Identify which cell holds the provided text, then report its [X, Y] central coordinate. 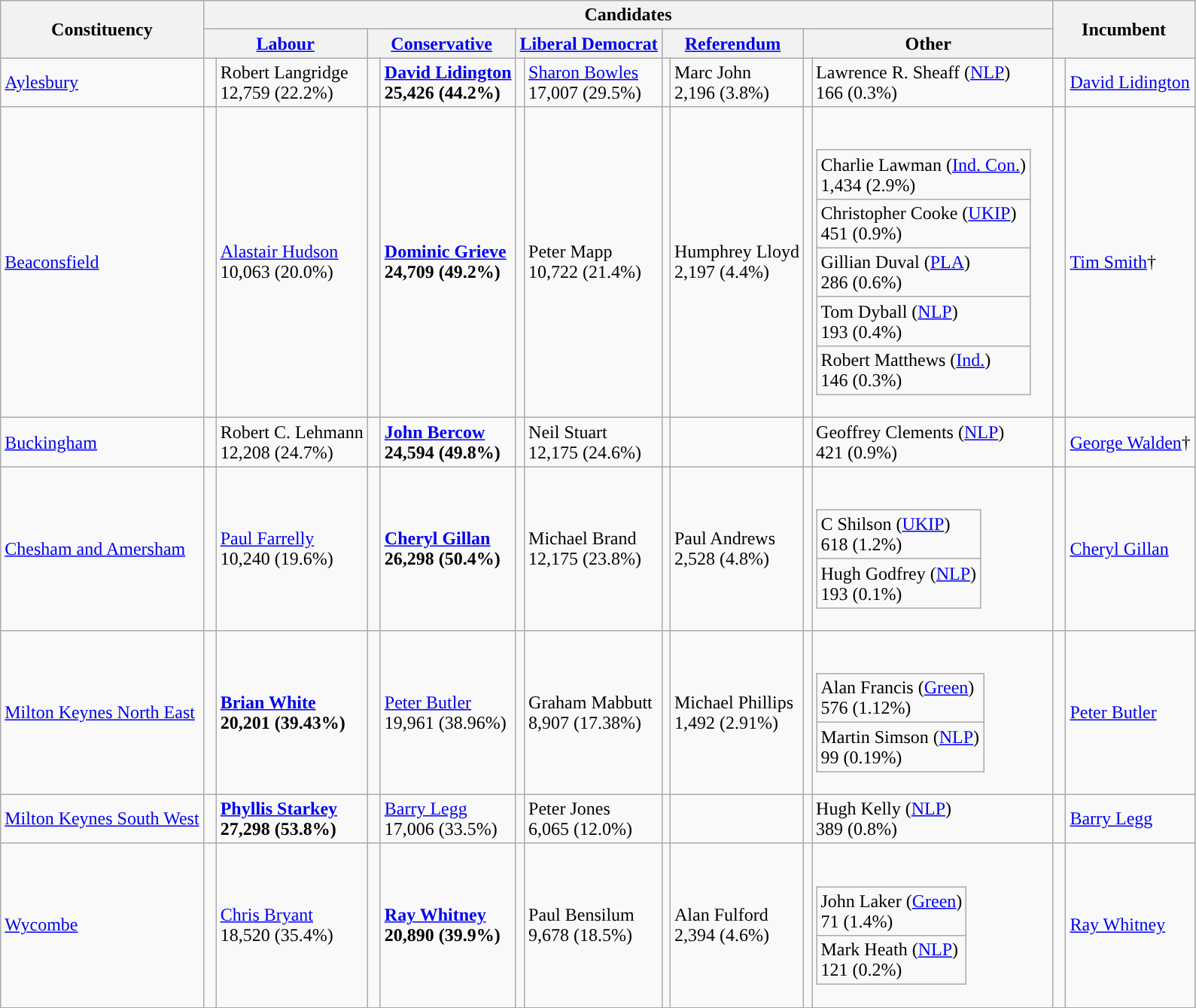
Wycombe [102, 925]
David Lidington25,426 (44.2%) [448, 83]
Milton Keynes South West [102, 819]
Peter Butler [1131, 713]
Robert C. Lehmann12,208 (24.7%) [292, 443]
Tim Smith† [1131, 262]
Liberal Democrat [589, 44]
Humphrey Lloyd2,197 (4.4%) [736, 262]
Mark Heath (NLP)121 (0.2%) [891, 961]
Constituency [102, 29]
Ray Whitney20,890 (39.9%) [448, 925]
Paul Farrelly10,240 (19.6%) [292, 549]
Peter Mapp10,722 (21.4%) [593, 262]
C Shilson (UKIP)618 (1.2%) Hugh Godfrey (NLP)193 (0.1%) [933, 549]
Alan Fulford2,394 (4.6%) [736, 925]
George Walden† [1131, 443]
Alastair Hudson10,063 (20.0%) [292, 262]
John Laker (Green)71 (1.4%) Mark Heath (NLP)121 (0.2%) [933, 925]
Hugh Kelly (NLP)389 (0.8%) [933, 819]
Charlie Lawman (Ind. Con.)1,434 (2.9%) [924, 175]
Buckingham [102, 443]
John Laker (Green)71 (1.4%) [891, 911]
Chris Bryant18,520 (35.4%) [292, 925]
John Bercow24,594 (49.8%) [448, 443]
Lawrence R. Sheaff (NLP)166 (0.3%) [933, 83]
Christopher Cooke (UKIP)451 (0.9%) [924, 223]
Geoffrey Clements (NLP)421 (0.9%) [933, 443]
Gillian Duval (PLA)286 (0.6%) [924, 273]
Barry Legg [1131, 819]
David Lidington [1131, 83]
Michael Brand12,175 (23.8%) [593, 549]
Alan Francis (Green)576 (1.12%) Martin Simson (NLP)99 (0.19%) [933, 713]
Milton Keynes North East [102, 713]
Robert Langridge12,759 (22.2%) [292, 83]
Tom Dyball (NLP)193 (0.4%) [924, 321]
Barry Legg17,006 (33.5%) [448, 819]
Marc John2,196 (3.8%) [736, 83]
C Shilson (UKIP)618 (1.2%) [899, 534]
Paul Bensilum9,678 (18.5%) [593, 925]
Cheryl Gillan [1131, 549]
Aylesbury [102, 83]
Peter Jones6,065 (12.0%) [593, 819]
Graham Mabbutt8,907 (17.38%) [593, 713]
Sharon Bowles17,007 (29.5%) [593, 83]
Beaconsfield [102, 262]
Chesham and Amersham [102, 549]
Referendum [732, 44]
Cheryl Gillan26,298 (50.4%) [448, 549]
Phyllis Starkey27,298 (53.8%) [292, 819]
Alan Francis (Green)576 (1.12%) [900, 699]
Michael Phillips1,492 (2.91%) [736, 713]
Dominic Grieve24,709 (49.2%) [448, 262]
Neil Stuart12,175 (24.6%) [593, 443]
Incumbent [1124, 29]
Brian White20,201 (39.43%) [292, 713]
Labour [285, 44]
Hugh Godfrey (NLP)193 (0.1%) [899, 583]
Martin Simson (NLP)99 (0.19%) [900, 747]
Robert Matthews (Ind.)146 (0.3%) [924, 370]
Conservative [441, 44]
Peter Butler19,961 (38.96%) [448, 713]
Other [929, 44]
Paul Andrews2,528 (4.8%) [736, 549]
Ray Whitney [1131, 925]
Candidates [628, 15]
